Find where the given text appears and provide that cell's center as (x, y) coordinate. 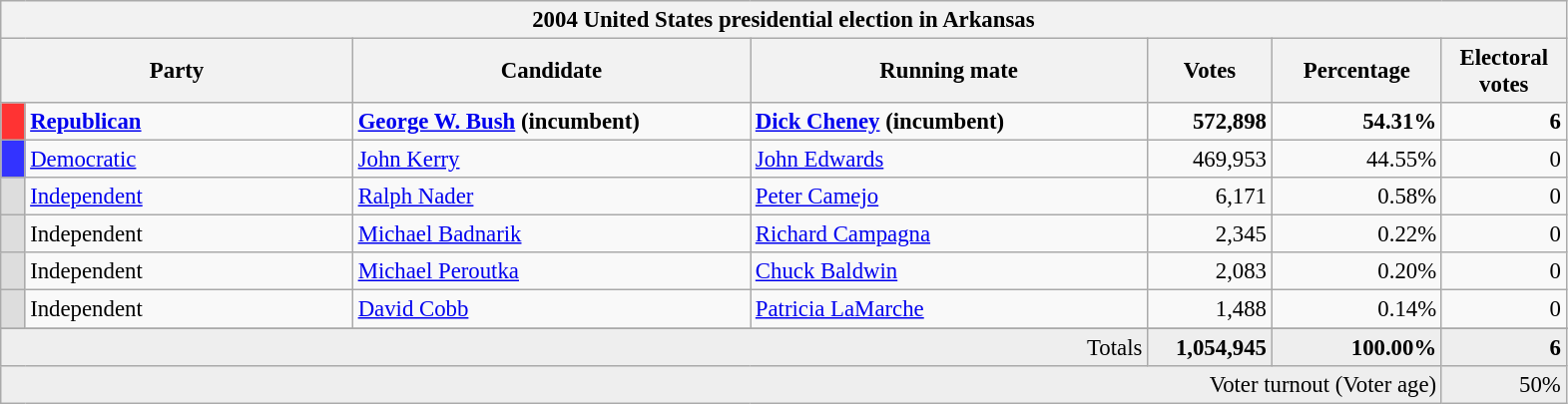
0.22% (1356, 234)
Democratic (189, 160)
0.14% (1356, 309)
Percentage (1356, 72)
Candidate (551, 72)
1,054,945 (1210, 347)
Peter Camejo (949, 197)
Dick Cheney (incumbent) (949, 122)
Chuck Baldwin (949, 272)
2004 United States presidential election in Arkansas (784, 20)
John Kerry (551, 160)
George W. Bush (incumbent) (551, 122)
2,345 (1210, 234)
Totals (575, 347)
50% (1503, 384)
100.00% (1356, 347)
Votes (1210, 72)
Electoral votes (1503, 72)
Party (178, 72)
6,171 (1210, 197)
Michael Badnarik (551, 234)
Voter turnout (Voter age) (722, 384)
Michael Peroutka (551, 272)
David Cobb (551, 309)
Richard Campagna (949, 234)
Ralph Nader (551, 197)
0.58% (1356, 197)
Patricia LaMarche (949, 309)
54.31% (1356, 122)
John Edwards (949, 160)
1,488 (1210, 309)
572,898 (1210, 122)
0.20% (1356, 272)
Republican (189, 122)
469,953 (1210, 160)
2,083 (1210, 272)
Running mate (949, 72)
44.55% (1356, 160)
